Identify which cell holds the provided text, then report its [x, y] central coordinate. 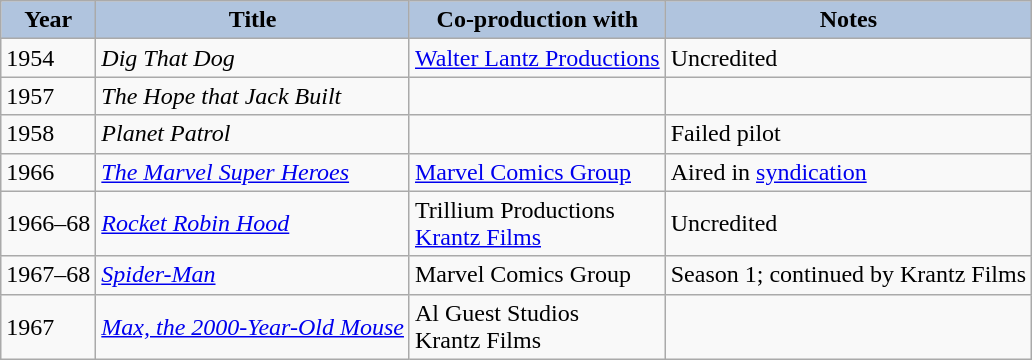
Rocket Robin Hood [253, 224]
Season 1; continued by Krantz Films [848, 275]
Max, the 2000-Year-Old Mouse [253, 326]
Trillium ProductionsKrantz Films [537, 224]
Year [48, 20]
1967 [48, 326]
Walter Lantz Productions [537, 58]
Dig That Dog [253, 58]
The Hope that Jack Built [253, 96]
1966–68 [48, 224]
The Marvel Super Heroes [253, 172]
1957 [48, 96]
Co-production with [537, 20]
1967–68 [48, 275]
Planet Patrol [253, 134]
Aired in syndication [848, 172]
1954 [48, 58]
Al Guest StudiosKrantz Films [537, 326]
1958 [48, 134]
Title [253, 20]
Spider-Man [253, 275]
1966 [48, 172]
Notes [848, 20]
Failed pilot [848, 134]
